For the text-containing cell, return its midpoint in [x, y] coordinate format. 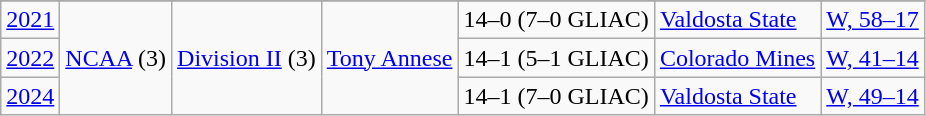
W, 41–14 [873, 58]
2021 [30, 20]
2022 [30, 58]
2024 [30, 96]
W, 58–17 [873, 20]
Tony Annese [390, 58]
Colorado Mines [737, 58]
14–1 (7–0 GLIAC) [556, 96]
14–1 (5–1 GLIAC) [556, 58]
Division II (3) [247, 58]
NCAA (3) [116, 58]
W, 49–14 [873, 96]
14–0 (7–0 GLIAC) [556, 20]
